Detect which cell encompasses the target text, then output its (x, y) center coordinate. 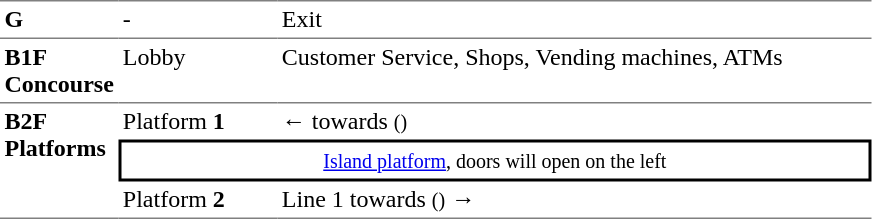
B1FConcourse (59, 71)
Customer Service, Shops, Vending machines, ATMs (574, 71)
Lobby (198, 71)
- (198, 19)
Exit (574, 19)
G (59, 19)
Island platform, doors will open on the left (494, 161)
← towards () (574, 122)
Platform 1 (198, 122)
